Determine the [x, y] coordinate at the center of the cell enclosing the given text.  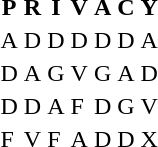
F [79, 106]
V [79, 73]
